From the cell containing the given text, extract its center point as (x, y) coordinate. 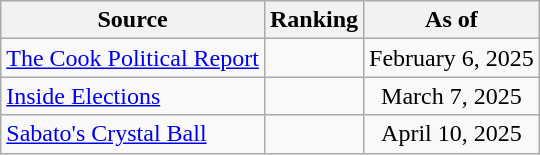
April 10, 2025 (452, 134)
The Cook Political Report (133, 58)
Ranking (314, 20)
February 6, 2025 (452, 58)
Sabato's Crystal Ball (133, 134)
As of (452, 20)
Inside Elections (133, 96)
Source (133, 20)
March 7, 2025 (452, 96)
